For the text-containing cell, return its midpoint in [x, y] coordinate format. 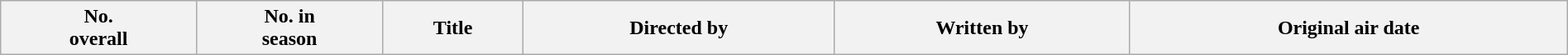
Original air date [1348, 28]
No.overall [99, 28]
Written by [982, 28]
No. inseason [289, 28]
Title [453, 28]
Directed by [678, 28]
